Locate the cell with the specified text and output its (X, Y) center coordinate. 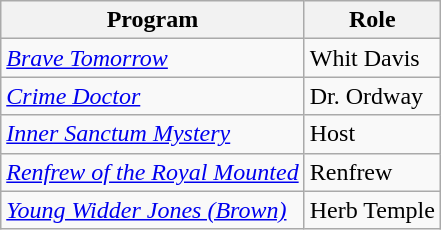
Renfrew (372, 172)
Whit Davis (372, 58)
Renfrew of the Royal Mounted (152, 172)
Role (372, 20)
Inner Sanctum Mystery (152, 134)
Brave Tomorrow (152, 58)
Young Widder Jones (Brown) (152, 210)
Crime Doctor (152, 96)
Herb Temple (372, 210)
Program (152, 20)
Host (372, 134)
Dr. Ordway (372, 96)
